For the text-containing cell, return its midpoint in (x, y) coordinate format. 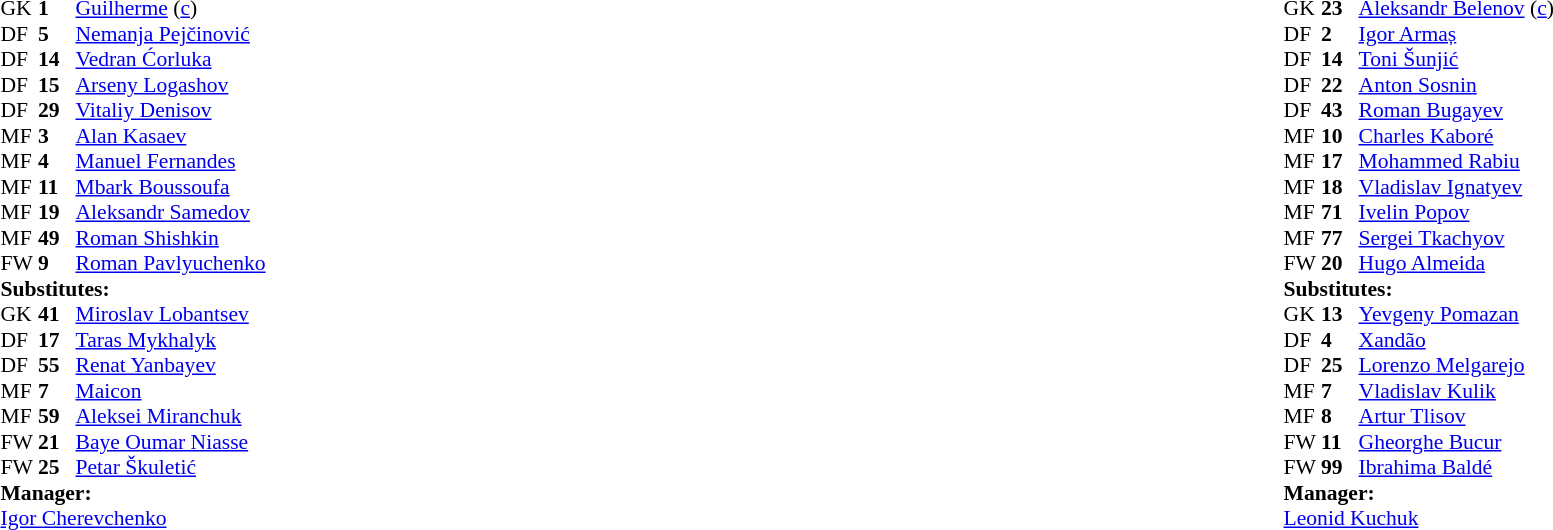
10 (1340, 136)
Alan Kasaev (171, 136)
Petar Škuletić (171, 467)
8 (1340, 417)
15 (57, 85)
Miroslav Lobantsev (171, 315)
71 (1340, 213)
Baye Oumar Niasse (171, 442)
Mbark Boussoufa (171, 187)
Roman Shishkin (171, 238)
Arseny Logashov (171, 85)
13 (1340, 315)
Renat Yanbayev (171, 365)
49 (57, 238)
19 (57, 213)
43 (1340, 111)
20 (1340, 263)
55 (57, 365)
Manuel Fernandes (171, 161)
18 (1340, 187)
22 (1340, 85)
41 (57, 315)
59 (57, 417)
3 (57, 136)
Aleksandr Samedov (171, 213)
Taras Mykhalyk (171, 340)
Roman Pavlyuchenko (171, 263)
Maicon (171, 391)
Substitutes: (132, 289)
Vedran Ćorluka (171, 59)
29 (57, 111)
99 (1340, 467)
5 (57, 34)
2 (1340, 34)
Manager: (132, 493)
Nemanja Pejčinović (171, 34)
9 (57, 263)
Aleksei Miranchuk (171, 417)
77 (1340, 238)
Vitaliy Denisov (171, 111)
21 (57, 442)
